Detect which cell encompasses the target text, then output its [X, Y] center coordinate. 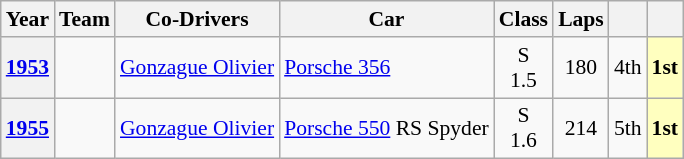
1953 [28, 68]
Car [386, 19]
Porsche 550 RS Spyder [386, 128]
Porsche 356 [386, 68]
1955 [28, 128]
214 [581, 128]
180 [581, 68]
Team [84, 19]
4th [628, 68]
Laps [581, 19]
S1.5 [524, 68]
Year [28, 19]
Class [524, 19]
Co-Drivers [197, 19]
5th [628, 128]
S1.6 [524, 128]
